Scan for the cell matching the given text and deliver its [X, Y] coordinate at center. 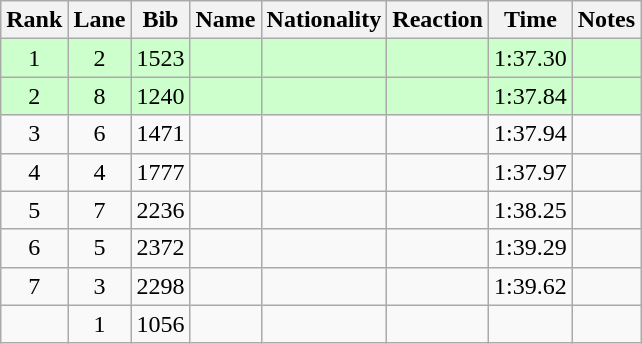
Notes [606, 20]
Nationality [324, 20]
1:37.94 [530, 134]
Name [226, 20]
1:38.25 [530, 210]
2236 [160, 210]
1777 [160, 172]
2298 [160, 286]
Lane [100, 20]
Reaction [438, 20]
1:37.84 [530, 96]
2372 [160, 248]
Time [530, 20]
Rank [34, 20]
Bib [160, 20]
1:39.29 [530, 248]
1056 [160, 324]
1240 [160, 96]
1:37.97 [530, 172]
1:37.30 [530, 58]
1523 [160, 58]
1471 [160, 134]
8 [100, 96]
1:39.62 [530, 286]
